For the text-containing cell, return its midpoint in (X, Y) coordinate format. 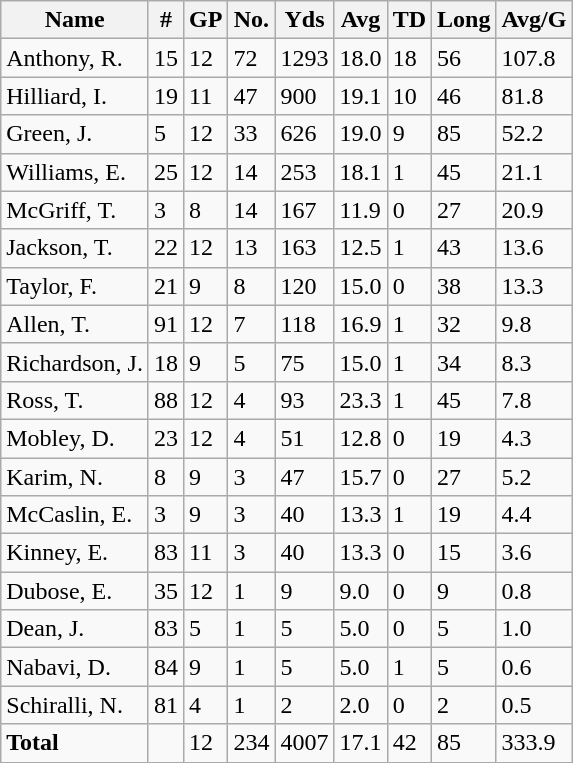
9.8 (534, 324)
0.8 (534, 591)
Ross, T. (75, 400)
13 (252, 248)
32 (464, 324)
3.6 (534, 553)
0.6 (534, 667)
10 (409, 96)
McCaslin, E. (75, 515)
23 (166, 438)
23.3 (360, 400)
Williams, E. (75, 172)
163 (304, 248)
75 (304, 362)
12.8 (360, 438)
1.0 (534, 629)
52.2 (534, 134)
11.9 (360, 210)
Dean, J. (75, 629)
Green, J. (75, 134)
Karim, N. (75, 477)
35 (166, 591)
16.9 (360, 324)
46 (464, 96)
1293 (304, 58)
7.8 (534, 400)
Nabavi, D. (75, 667)
7 (252, 324)
4007 (304, 743)
No. (252, 20)
Taylor, F. (75, 286)
333.9 (534, 743)
5.2 (534, 477)
15.7 (360, 477)
8.3 (534, 362)
51 (304, 438)
Total (75, 743)
626 (304, 134)
88 (166, 400)
56 (464, 58)
19.1 (360, 96)
900 (304, 96)
Mobley, D. (75, 438)
18.1 (360, 172)
Kinney, E. (75, 553)
21 (166, 286)
12.5 (360, 248)
72 (252, 58)
9.0 (360, 591)
0.5 (534, 705)
4.3 (534, 438)
4.4 (534, 515)
253 (304, 172)
GP (206, 20)
Name (75, 20)
34 (464, 362)
19.0 (360, 134)
2.0 (360, 705)
120 (304, 286)
33 (252, 134)
Allen, T. (75, 324)
Dubose, E. (75, 591)
McGriff, T. (75, 210)
21.1 (534, 172)
81 (166, 705)
42 (409, 743)
91 (166, 324)
Hilliard, I. (75, 96)
Anthony, R. (75, 58)
167 (304, 210)
93 (304, 400)
Schiralli, N. (75, 705)
Richardson, J. (75, 362)
# (166, 20)
20.9 (534, 210)
18.0 (360, 58)
81.8 (534, 96)
TD (409, 20)
43 (464, 248)
Yds (304, 20)
38 (464, 286)
118 (304, 324)
22 (166, 248)
13.6 (534, 248)
107.8 (534, 58)
Avg (360, 20)
Jackson, T. (75, 248)
17.1 (360, 743)
Long (464, 20)
234 (252, 743)
84 (166, 667)
25 (166, 172)
Avg/G (534, 20)
